Detect which cell encompasses the target text, then output its (X, Y) center coordinate. 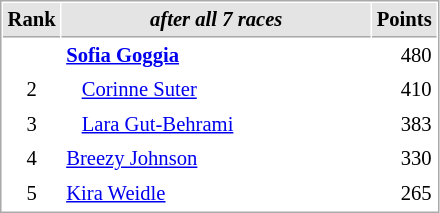
Corinne Suter (216, 90)
Kira Weidle (216, 194)
5 (32, 194)
383 (404, 124)
after all 7 races (216, 20)
4 (32, 158)
Points (404, 20)
265 (404, 194)
3 (32, 124)
Sofia Goggia (216, 56)
330 (404, 158)
480 (404, 56)
Lara Gut-Behrami (216, 124)
2 (32, 90)
Rank (32, 20)
410 (404, 90)
Breezy Johnson (216, 158)
